Output the (x, y) coordinate of the center of the cell containing the given text.  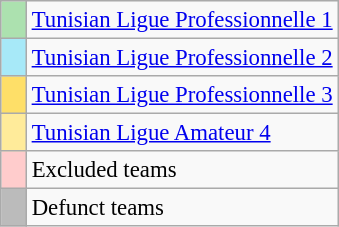
Tunisian Ligue Professionnelle 1 (182, 20)
Excluded teams (182, 170)
Tunisian Ligue Amateur 4 (182, 133)
Tunisian Ligue Professionnelle 2 (182, 58)
Tunisian Ligue Professionnelle 3 (182, 95)
Defunct teams (182, 208)
